Pinpoint the cell where the given text exists, returning its [x, y] midpoint coordinate. 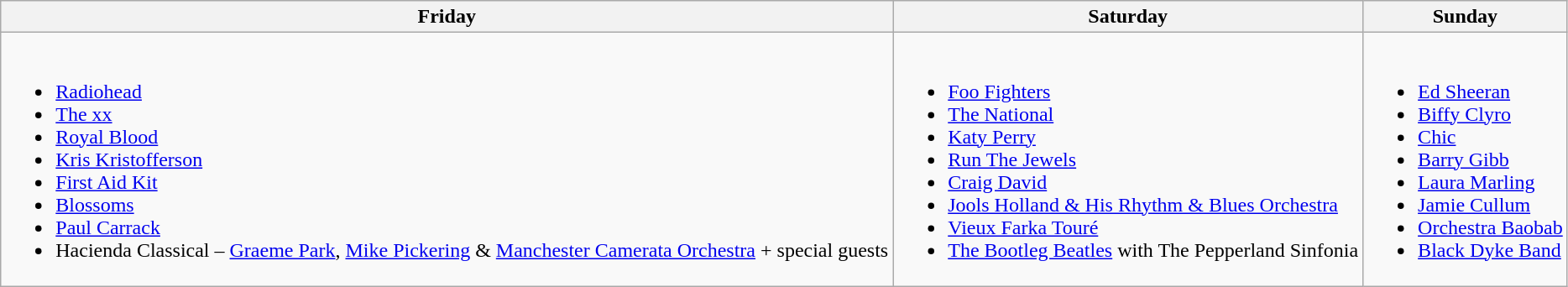
Ed SheeranBiffy ClyroChicBarry GibbLaura MarlingJamie CullumOrchestra BaobabBlack Dyke Band [1466, 159]
Sunday [1466, 17]
Friday [447, 17]
Saturday [1128, 17]
